Return the (X, Y) coordinate for the center point of the cell that contains the specified text.  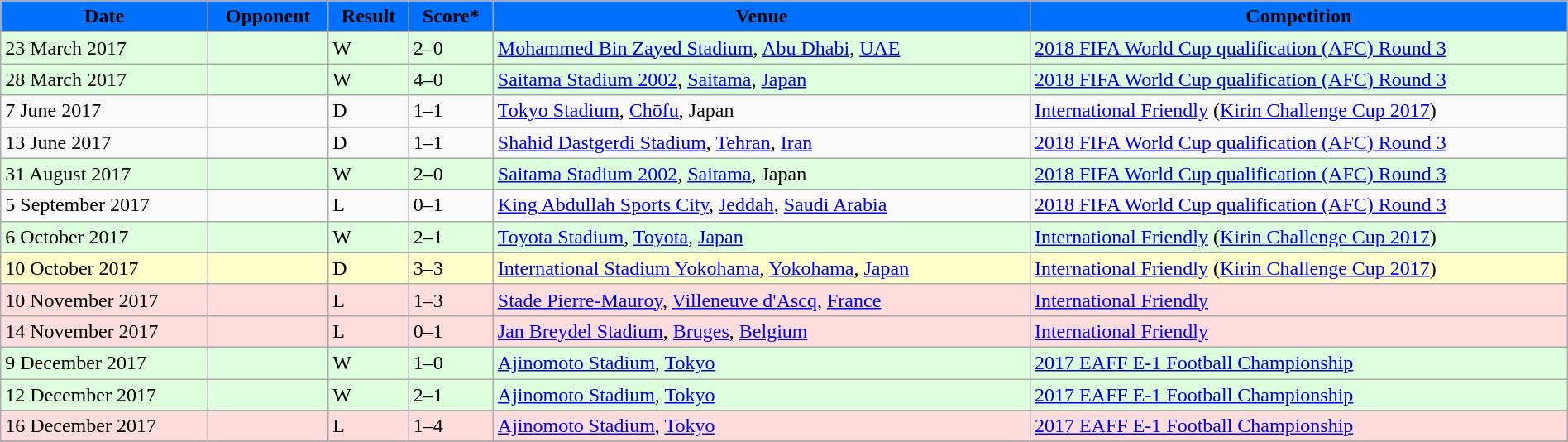
9 December 2017 (104, 363)
7 June 2017 (104, 111)
10 October 2017 (104, 268)
1–3 (451, 300)
International Stadium Yokohama, Yokohama, Japan (761, 268)
4–0 (451, 79)
10 November 2017 (104, 300)
13 June 2017 (104, 142)
28 March 2017 (104, 79)
31 August 2017 (104, 174)
Stade Pierre-Mauroy, Villeneuve d'Ascq, France (761, 300)
Shahid Dastgerdi Stadium, Tehran, Iran (761, 142)
Score* (451, 17)
Mohammed Bin Zayed Stadium, Abu Dhabi, UAE (761, 48)
5 September 2017 (104, 205)
1–4 (451, 426)
23 March 2017 (104, 48)
16 December 2017 (104, 426)
Toyota Stadium, Toyota, Japan (761, 237)
Jan Breydel Stadium, Bruges, Belgium (761, 331)
King Abdullah Sports City, Jeddah, Saudi Arabia (761, 205)
6 October 2017 (104, 237)
Result (369, 17)
Opponent (268, 17)
Tokyo Stadium, Chōfu, Japan (761, 111)
Competition (1298, 17)
1–0 (451, 363)
3–3 (451, 268)
Venue (761, 17)
14 November 2017 (104, 331)
Date (104, 17)
12 December 2017 (104, 395)
